Pinpoint the cell where the given text exists, returning its (x, y) midpoint coordinate. 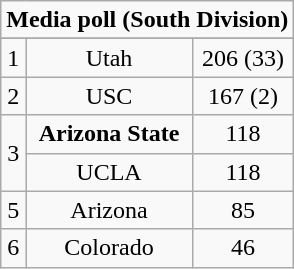
UCLA (109, 172)
3 (14, 153)
Colorado (109, 248)
167 (2) (243, 96)
Arizona (109, 210)
Arizona State (109, 134)
6 (14, 248)
USC (109, 96)
Media poll (South Division) (148, 20)
Utah (109, 58)
5 (14, 210)
46 (243, 248)
206 (33) (243, 58)
1 (14, 58)
85 (243, 210)
2 (14, 96)
